Detect which cell encompasses the target text, then output its (x, y) center coordinate. 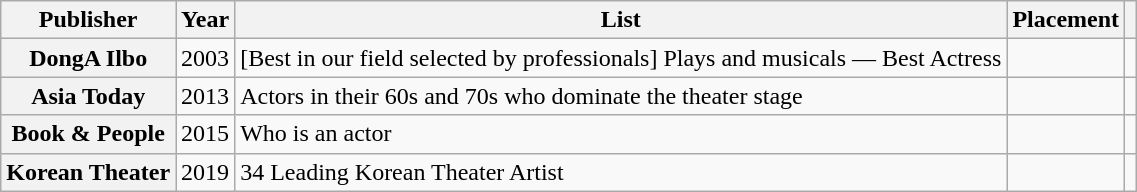
2003 (206, 58)
2015 (206, 134)
Korean Theater (88, 172)
Year (206, 20)
2013 (206, 96)
List (621, 20)
Asia Today (88, 96)
Who is an actor (621, 134)
Publisher (88, 20)
Book & People (88, 134)
[Best in our field selected by professionals] Plays and musicals — Best Actress (621, 58)
Actors in their 60s and 70s who dominate the theater stage (621, 96)
Placement (1066, 20)
DongA Ilbo (88, 58)
34 Leading Korean Theater Artist (621, 172)
2019 (206, 172)
